Scan for the cell matching the given text and deliver its [X, Y] coordinate at center. 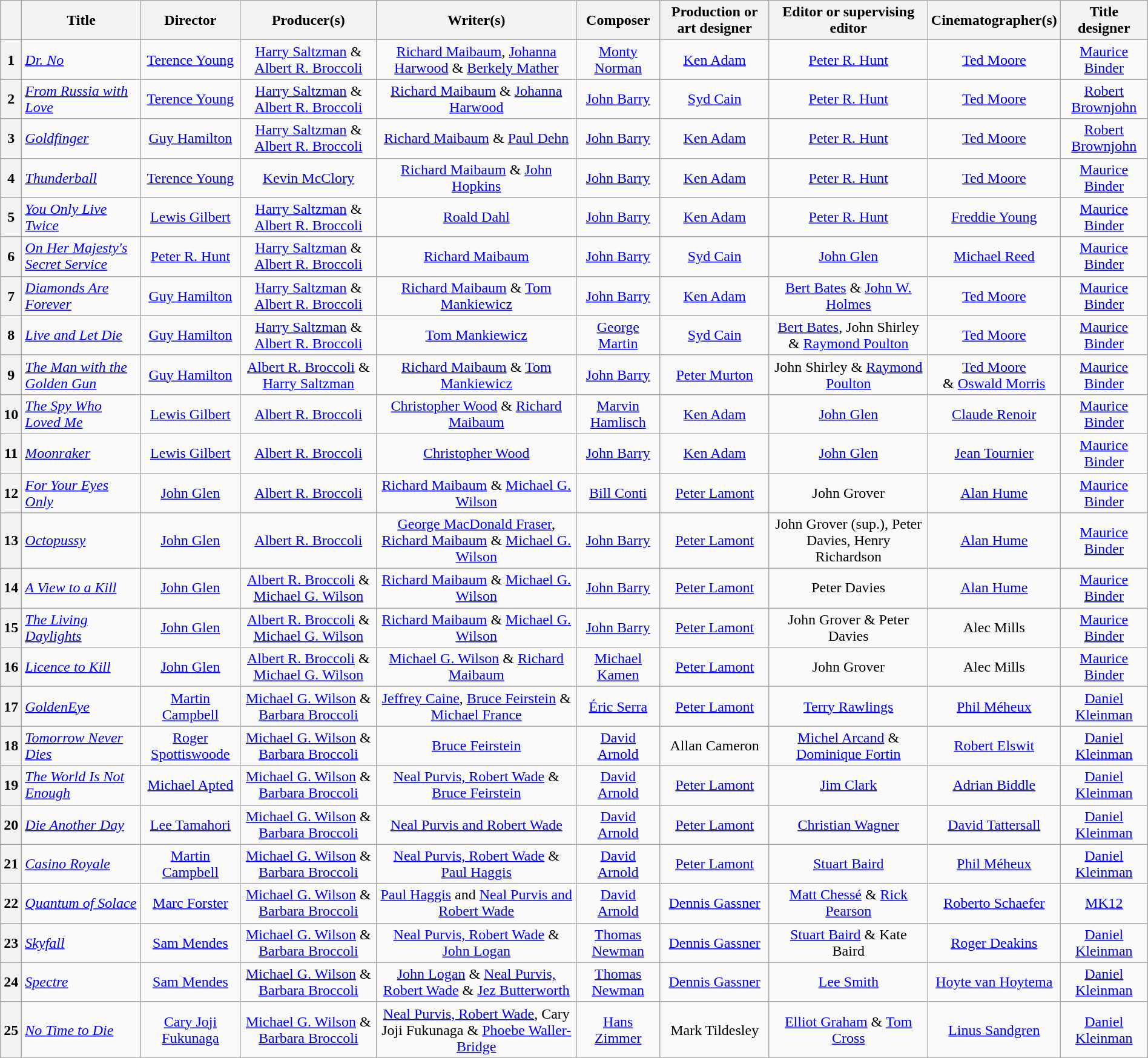
22 [11, 904]
6 [11, 257]
Casino Royale [81, 864]
Richard Maibaum [476, 257]
Lee Smith [848, 982]
Neal Purvis, Robert Wade & Bruce Feirstein [476, 785]
Mark Tildesley [714, 1030]
Robert Elswit [994, 746]
MK12 [1104, 904]
Monty Norman [618, 59]
Christopher Wood & Richard Maibaum [476, 414]
23 [11, 942]
Christopher Wood [476, 453]
Lee Tamahori [190, 825]
Marc Forster [190, 904]
Production or art designer [714, 21]
Paul Haggis and Neal Purvis and Robert Wade [476, 904]
5 [11, 217]
15 [11, 627]
11 [11, 453]
Thunderball [81, 178]
Roger Deakins [994, 942]
Title designer [1104, 21]
John Logan & Neal Purvis, Robert Wade & Jez Butterworth [476, 982]
Cinematographer(s) [994, 21]
George Martin [618, 336]
14 [11, 589]
John Shirley & Raymond Poulton [848, 374]
18 [11, 746]
Bert Bates, John Shirley & Raymond Poulton [848, 336]
Diamonds Are Forever [81, 296]
For Your Eyes Only [81, 493]
Allan Cameron [714, 746]
17 [11, 706]
19 [11, 785]
Elliot Graham & Tom Cross [848, 1030]
12 [11, 493]
Kevin McClory [309, 178]
Albert R. Broccoli & Harry Saltzman [309, 374]
GoldenEye [81, 706]
13 [11, 541]
Michael G. Wilson & Richard Maibaum [476, 667]
25 [11, 1030]
Richard Maibaum, Johanna Harwood & Berkely Mather [476, 59]
John Grover (sup.), Peter Davies, Henry Richardson [848, 541]
9 [11, 374]
Marvin Hamlisch [618, 414]
Michael Kamen [618, 667]
3 [11, 138]
The Man with the Golden Gun [81, 374]
Tom Mankiewicz [476, 336]
16 [11, 667]
Richard Maibaum & Johanna Harwood [476, 99]
Adrian Biddle [994, 785]
Goldfinger [81, 138]
Moonraker [81, 453]
Octopussy [81, 541]
7 [11, 296]
10 [11, 414]
Director [190, 21]
David Tattersall [994, 825]
Cary Joji Fukunaga [190, 1030]
Roger Spottiswoode [190, 746]
Stuart Baird & Kate Baird [848, 942]
Tomorrow Never Dies [81, 746]
Dr. No [81, 59]
Licence to Kill [81, 667]
2 [11, 99]
Bruce Feirstein [476, 746]
Skyfall [81, 942]
Live and Let Die [81, 336]
4 [11, 178]
Quantum of Solace [81, 904]
The Spy Who Loved Me [81, 414]
Neal Purvis, Robert Wade & John Logan [476, 942]
24 [11, 982]
1 [11, 59]
George MacDonald Fraser, Richard Maibaum & Michael G. Wilson [476, 541]
On Her Majesty's Secret Service [81, 257]
Éric Serra [618, 706]
Jim Clark [848, 785]
Michel Arcand & Dominique Fortin [848, 746]
Neal Purvis and Robert Wade [476, 825]
Ted Moore & Oswald Morris [994, 374]
Producer(s) [309, 21]
20 [11, 825]
Michael Apted [190, 785]
Neal Purvis, Robert Wade & Paul Haggis [476, 864]
Freddie Young [994, 217]
Hoyte van Hoytema [994, 982]
No Time to Die [81, 1030]
Title [81, 21]
Bert Bates & John W. Holmes [848, 296]
Jean Tournier [994, 453]
The Living Daylights [81, 627]
Hans Zimmer [618, 1030]
The World Is Not Enough [81, 785]
Composer [618, 21]
From Russia with Love [81, 99]
Editor or supervising editor [848, 21]
Michael Reed [994, 257]
8 [11, 336]
Peter Davies [848, 589]
Peter Murton [714, 374]
Neal Purvis, Robert Wade, Cary Joji Fukunaga & Phoebe Waller-Bridge [476, 1030]
Linus Sandgren [994, 1030]
John Grover & Peter Davies [848, 627]
Die Another Day [81, 825]
21 [11, 864]
Richard Maibaum & Paul Dehn [476, 138]
Spectre [81, 982]
Claude Renoir [994, 414]
Richard Maibaum & John Hopkins [476, 178]
Roald Dahl [476, 217]
Jeffrey Caine, Bruce Feirstein & Michael France [476, 706]
Roberto Schaefer [994, 904]
Matt Chessé & Rick Pearson [848, 904]
Writer(s) [476, 21]
Terry Rawlings [848, 706]
Stuart Baird [848, 864]
A View to a Kill [81, 589]
Christian Wagner [848, 825]
You Only Live Twice [81, 217]
Bill Conti [618, 493]
